From the cell containing the given text, extract its center point as [X, Y] coordinate. 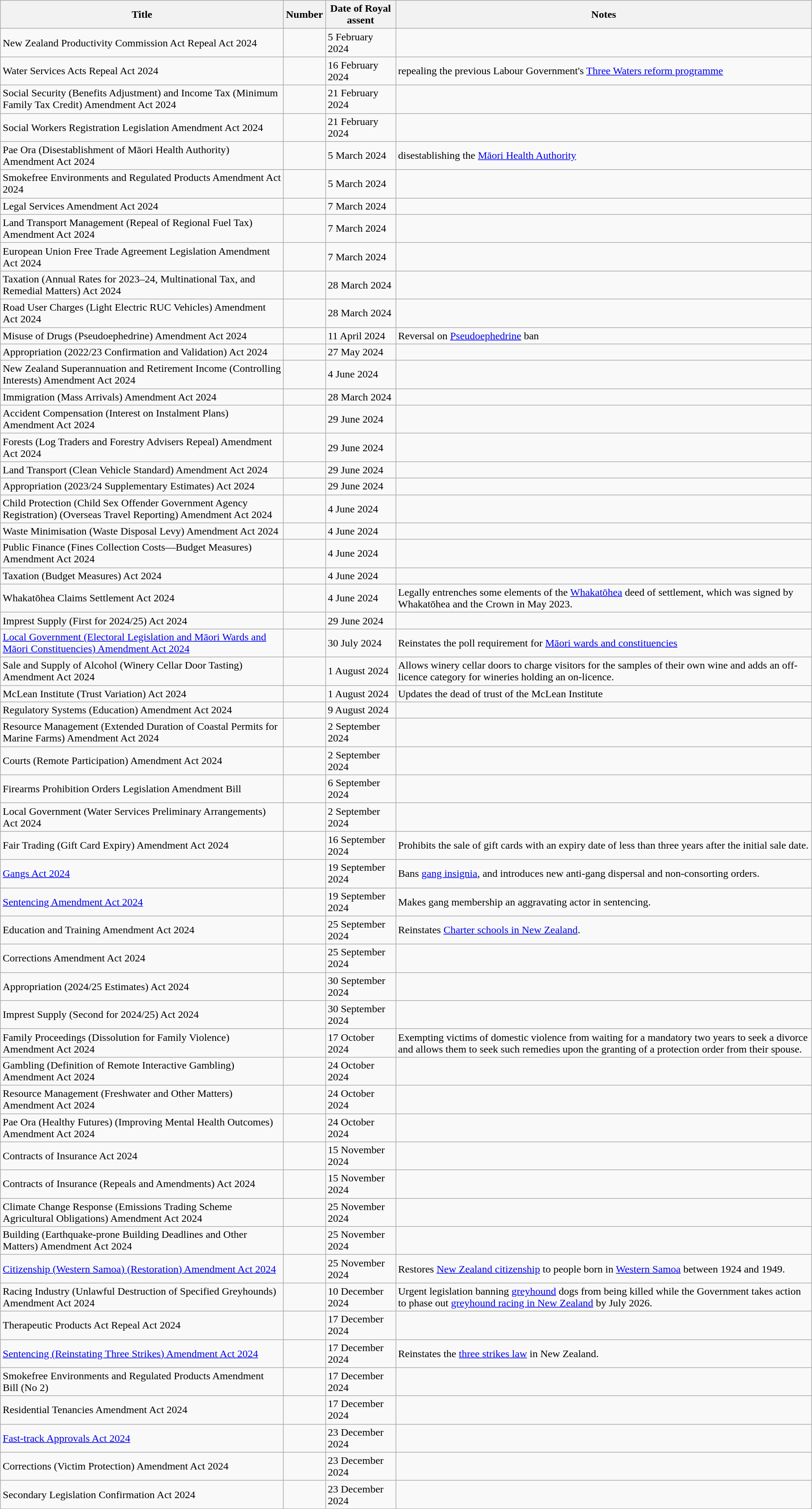
Number [304, 15]
27 May 2024 [360, 352]
Public Finance (Fines Collection Costs—Budget Measures) Amendment Act 2024 [142, 554]
Sentencing Amendment Act 2024 [142, 902]
Gambling (Definition of Remote Interactive Gambling) Amendment Act 2024 [142, 1071]
Taxation (Budget Measures) Act 2024 [142, 576]
Land Transport Management (Repeal of Regional Fuel Tax) Amendment Act 2024 [142, 228]
Imprest Supply (First for 2024/25) Act 2024 [142, 620]
Taxation (Annual Rates for 2023–24, Multinational Tax, and Remedial Matters) Act 2024 [142, 285]
New Zealand Superannuation and Retirement Income (Controlling Interests) Amendment Act 2024 [142, 375]
Pae Ora (Healthy Futures) (Improving Mental Health Outcomes) Amendment Act 2024 [142, 1127]
Appropriation (2022/23 Confirmation and Validation) Act 2024 [142, 352]
Secondary Legislation Confirmation Act 2024 [142, 1494]
Building (Earthquake-prone Building Deadlines and Other Matters) Amendment Act 2024 [142, 1241]
Smokefree Environments and Regulated Products Amendment Act 2024 [142, 184]
11 April 2024 [360, 335]
Bans gang insignia, and introduces new anti-gang dispersal and non-consorting orders. [604, 874]
Child Protection (Child Sex Offender Government Agency Registration) (Overseas Travel Reporting) Amendment Act 2024 [142, 508]
Water Services Acts Repeal Act 2024 [142, 71]
Racing Industry (Unlawful Destruction of Specified Greyhounds) Amendment Act 2024 [142, 1297]
Prohibits the sale of gift cards with an expiry date of less than three years after the initial sale date. [604, 845]
Appropriation (2024/25 Estimates) Act 2024 [142, 987]
Sale and Supply of Alcohol (Winery Cellar Door Tasting) Amendment Act 2024 [142, 671]
Social Security (Benefits Adjustment) and Income Tax (Minimum Family Tax Credit) Amendment Act 2024 [142, 99]
Misuse of Drugs (Pseudoephedrine) Amendment Act 2024 [142, 335]
Whakatōhea Claims Settlement Act 2024 [142, 598]
17 October 2024 [360, 1043]
16 September 2024 [360, 845]
10 December 2024 [360, 1297]
Pae Ora (Disestablishment of Māori Health Authority) Amendment Act 2024 [142, 155]
Regulatory Systems (Education) Amendment Act 2024 [142, 710]
Smokefree Environments and Regulated Products Amendment Bill (No 2) [142, 1381]
disestablishing the Māori Health Authority [604, 155]
Gangs Act 2024 [142, 874]
Appropriation (2023/24 Supplementary Estimates) Act 2024 [142, 486]
Local Government (Electoral Legislation and Māori Wards and Māori Constituencies) Amendment Act 2024 [142, 643]
Reinstates the three strikes law in New Zealand. [604, 1354]
Makes gang membership an aggravating actor in sentencing. [604, 902]
Imprest Supply (Second for 2024/25) Act 2024 [142, 1014]
Restores New Zealand citizenship to people born in Western Samoa between 1924 and 1949. [604, 1269]
16 February 2024 [360, 71]
Therapeutic Products Act Repeal Act 2024 [142, 1325]
30 July 2024 [360, 643]
9 August 2024 [360, 710]
Notes [604, 15]
Reinstates Charter schools in New Zealand. [604, 930]
New Zealand Productivity Commission Act Repeal Act 2024 [142, 43]
Residential Tenancies Amendment Act 2024 [142, 1410]
6 September 2024 [360, 789]
Climate Change Response (Emissions Trading Scheme Agricultural Obligations) Amendment Act 2024 [142, 1212]
Firearms Prohibition Orders Legislation Amendment Bill [142, 789]
Date of Royal assent [360, 15]
Corrections (Victim Protection) Amendment Act 2024 [142, 1466]
Legally entrenches some elements of the Whakatōhea deed of settlement, which was signed by Whakatōhea and the Crown in May 2023. [604, 598]
Courts (Remote Participation) Amendment Act 2024 [142, 761]
Contracts of Insurance (Repeals and Amendments) Act 2024 [142, 1184]
Fair Trading (Gift Card Expiry) Amendment Act 2024 [142, 845]
Corrections Amendment Act 2024 [142, 958]
Reversal on Pseudoephedrine ban [604, 335]
Family Proceedings (Dissolution for Family Violence) Amendment Act 2024 [142, 1043]
Title [142, 15]
Allows winery cellar doors to charge visitors for the samples of their own wine and adds an off-licence category for wineries holding an on-licence. [604, 671]
Legal Services Amendment Act 2024 [142, 206]
Land Transport (Clean Vehicle Standard) Amendment Act 2024 [142, 470]
Education and Training Amendment Act 2024 [142, 930]
Updates the dead of trust of the McLean Institute [604, 694]
Fast-track Approvals Act 2024 [142, 1438]
Sentencing (Reinstating Three Strikes) Amendment Act 2024 [142, 1354]
Contracts of Insurance Act 2024 [142, 1156]
Accident Compensation (Interest on Instalment Plans) Amendment Act 2024 [142, 419]
Road User Charges (Light Electric RUC Vehicles) Amendment Act 2024 [142, 313]
Reinstates the poll requirement for Māori wards and constituencies [604, 643]
Forests (Log Traders and Forestry Advisers Repeal) Amendment Act 2024 [142, 448]
5 February 2024 [360, 43]
Immigration (Mass Arrivals) Amendment Act 2024 [142, 397]
Social Workers Registration Legislation Amendment Act 2024 [142, 128]
McLean Institute (Trust Variation) Act 2024 [142, 694]
Waste Minimisation (Waste Disposal Levy) Amendment Act 2024 [142, 531]
Local Government (Water Services Preliminary Arrangements) Act 2024 [142, 817]
Resource Management (Freshwater and Other Matters) Amendment Act 2024 [142, 1099]
Citizenship (Western Samoa) (Restoration) Amendment Act 2024 [142, 1269]
repealing the previous Labour Government's Three Waters reform programme [604, 71]
European Union Free Trade Agreement Legislation Amendment Act 2024 [142, 257]
Resource Management (Extended Duration of Coastal Permits for Marine Farms) Amendment Act 2024 [142, 732]
